Output the [x, y] coordinate of the center of the cell containing the given text.  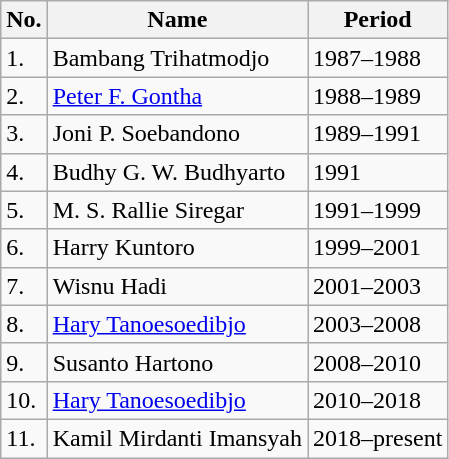
1991–1999 [378, 210]
2018–present [378, 438]
Harry Kuntoro [177, 248]
Period [378, 20]
2. [24, 96]
1991 [378, 172]
No. [24, 20]
1989–1991 [378, 134]
Kamil Mirdanti Imansyah [177, 438]
Wisnu Hadi [177, 286]
1988–1989 [378, 96]
1987–1988 [378, 58]
6. [24, 248]
9. [24, 362]
4. [24, 172]
Name [177, 20]
2008–2010 [378, 362]
Peter F. Gontha [177, 96]
Joni P. Soebandono [177, 134]
11. [24, 438]
5. [24, 210]
Budhy G. W. Budhyarto [177, 172]
10. [24, 400]
Bambang Trihatmodjo [177, 58]
7. [24, 286]
3. [24, 134]
2010–2018 [378, 400]
8. [24, 324]
1. [24, 58]
Susanto Hartono [177, 362]
2001–2003 [378, 286]
1999–2001 [378, 248]
M. S. Rallie Siregar [177, 210]
2003–2008 [378, 324]
